Find where the given text appears and provide that cell's center as (X, Y) coordinate. 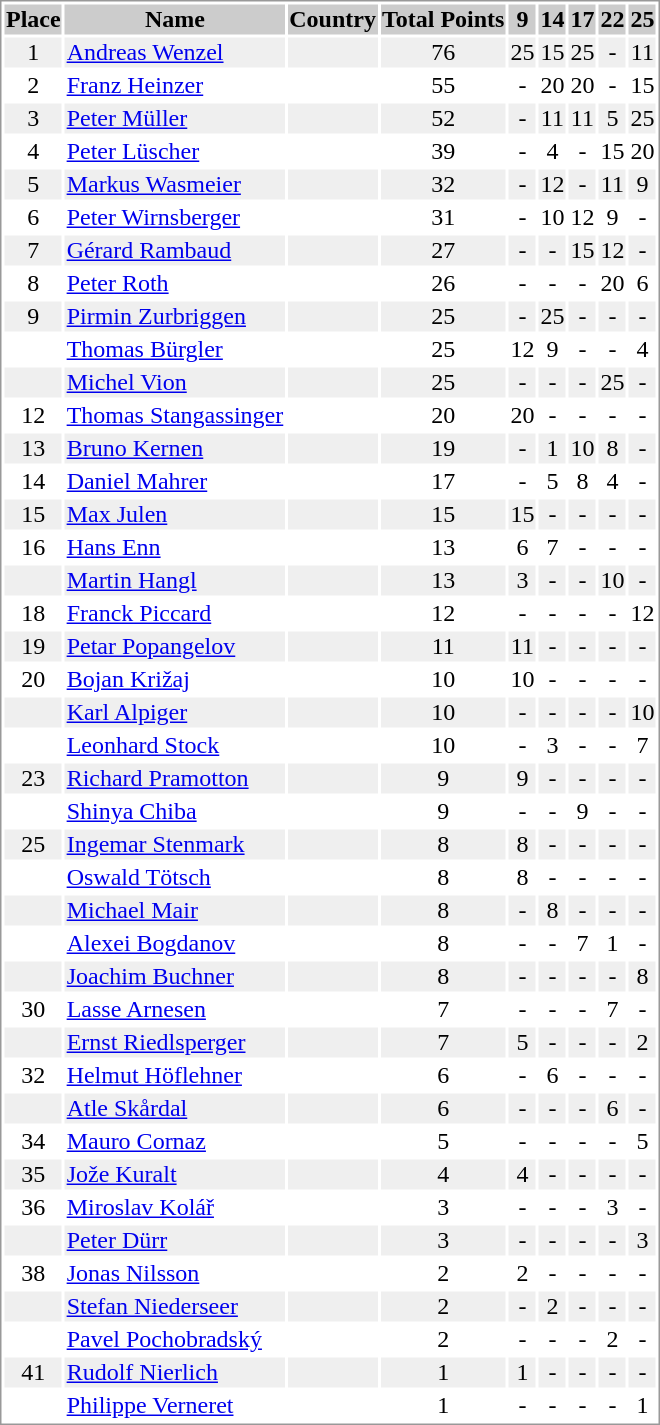
Alexei Bogdanov (175, 943)
Bojan Križaj (175, 679)
38 (33, 1273)
16 (33, 547)
Philippe Verneret (175, 1405)
Martin Hangl (175, 581)
Franck Piccard (175, 613)
23 (33, 779)
22 (612, 19)
35 (33, 1175)
Thomas Bürgler (175, 349)
Thomas Stangassinger (175, 415)
Peter Müller (175, 119)
Total Points (442, 19)
52 (442, 119)
Joachim Buchner (175, 977)
Country (333, 19)
Gérard Rambaud (175, 251)
Petar Popangelov (175, 647)
27 (442, 251)
Stefan Niederseer (175, 1307)
Pirmin Zurbriggen (175, 317)
Karl Alpiger (175, 713)
41 (33, 1373)
Peter Roth (175, 283)
26 (442, 283)
Markus Wasmeier (175, 185)
31 (442, 217)
Peter Dürr (175, 1241)
Max Julen (175, 515)
Richard Pramotton (175, 779)
Jože Kuralt (175, 1175)
Andreas Wenzel (175, 53)
Franz Heinzer (175, 85)
Michael Mair (175, 911)
Daniel Mahrer (175, 481)
34 (33, 1141)
30 (33, 1009)
Miroslav Kolář (175, 1207)
Peter Lüscher (175, 151)
76 (442, 53)
Hans Enn (175, 547)
Bruno Kernen (175, 449)
Ernst Riedlsperger (175, 1043)
Lasse Arnesen (175, 1009)
Atle Skårdal (175, 1109)
Mauro Cornaz (175, 1141)
Michel Vion (175, 383)
18 (33, 613)
Pavel Pochobradský (175, 1339)
Helmut Höflehner (175, 1075)
Shinya Chiba (175, 811)
Oswald Tötsch (175, 877)
Rudolf Nierlich (175, 1373)
55 (442, 85)
Leonhard Stock (175, 745)
39 (442, 151)
Peter Wirnsberger (175, 217)
Name (175, 19)
Jonas Nilsson (175, 1273)
Ingemar Stenmark (175, 845)
36 (33, 1207)
Place (33, 19)
